Detect which cell encompasses the target text, then output its (x, y) center coordinate. 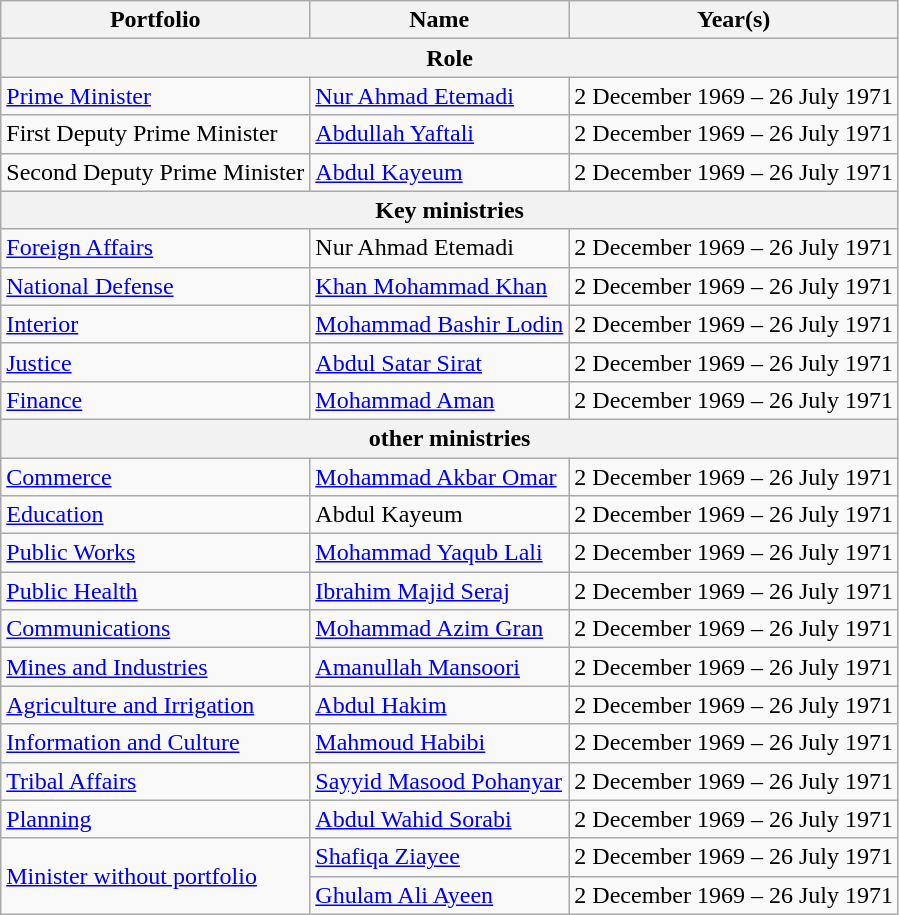
Ghulam Ali Ayeen (440, 895)
First Deputy Prime Minister (156, 134)
Interior (156, 324)
Ibrahim Majid Seraj (440, 591)
Abdul Wahid Sorabi (440, 819)
National Defense (156, 286)
Role (450, 58)
Mohammad Aman (440, 400)
Prime Minister (156, 96)
Name (440, 20)
Portfolio (156, 20)
Shafiqa Ziayee (440, 857)
Abdul Hakim (440, 705)
Minister without portfolio (156, 876)
Khan Mohammad Khan (440, 286)
Second Deputy Prime Minister (156, 172)
Planning (156, 819)
Foreign Affairs (156, 248)
Information and Culture (156, 743)
Public Health (156, 591)
Mohammad Akbar Omar (440, 477)
Mohammad Yaqub Lali (440, 553)
Mohammad Bashir Lodin (440, 324)
Tribal Affairs (156, 781)
Agriculture and Irrigation (156, 705)
Communications (156, 629)
Finance (156, 400)
Sayyid Masood Pohanyar (440, 781)
Justice (156, 362)
Abdul Satar Sirat (440, 362)
Public Works (156, 553)
Education (156, 515)
Key ministries (450, 210)
Mahmoud Habibi (440, 743)
Abdullah Yaftali (440, 134)
Mohammad Azim Gran (440, 629)
Mines and Industries (156, 667)
Amanullah Mansoori (440, 667)
Commerce (156, 477)
other ministries (450, 438)
Year(s) (734, 20)
